Pinpoint the cell where the given text exists, returning its (x, y) midpoint coordinate. 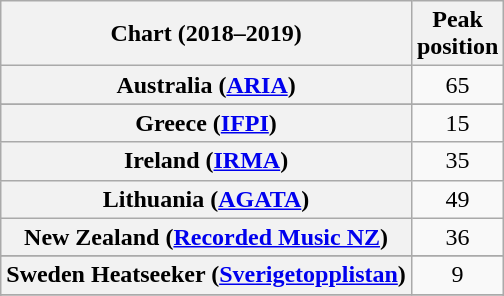
Lithuania (AGATA) (206, 199)
65 (457, 85)
Australia (ARIA) (206, 85)
15 (457, 123)
New Zealand (Recorded Music NZ) (206, 237)
Peakposition (457, 34)
9 (457, 275)
36 (457, 237)
35 (457, 161)
Sweden Heatseeker (Sverigetopplistan) (206, 275)
Ireland (IRMA) (206, 161)
49 (457, 199)
Greece (IFPI) (206, 123)
Chart (2018–2019) (206, 34)
